Locate the cell with the specified text and output its [X, Y] center coordinate. 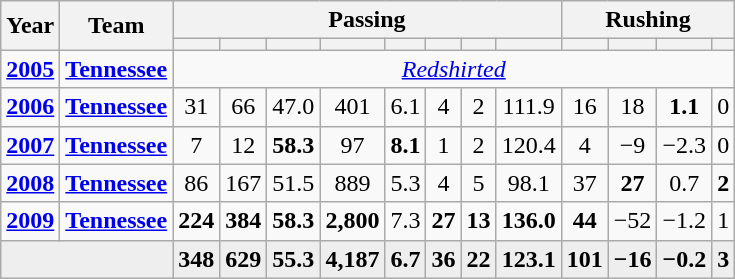
98.1 [528, 183]
Passing [367, 20]
16 [584, 107]
Rushing [648, 20]
0.7 [684, 183]
2009 [30, 221]
Year [30, 26]
66 [244, 107]
37 [584, 183]
3 [724, 259]
18 [632, 107]
86 [196, 183]
2007 [30, 145]
136.0 [528, 221]
−1.2 [684, 221]
2005 [30, 69]
6.7 [406, 259]
5.3 [406, 183]
13 [478, 221]
−0.2 [684, 259]
12 [244, 145]
−2.3 [684, 145]
8.1 [406, 145]
97 [352, 145]
401 [352, 107]
−16 [632, 259]
6.1 [406, 107]
51.5 [294, 183]
2,800 [352, 221]
7.3 [406, 221]
55.3 [294, 259]
123.1 [528, 259]
31 [196, 107]
101 [584, 259]
120.4 [528, 145]
348 [196, 259]
1.1 [684, 107]
2008 [30, 183]
4,187 [352, 259]
22 [478, 259]
224 [196, 221]
−52 [632, 221]
36 [444, 259]
7 [196, 145]
111.9 [528, 107]
167 [244, 183]
384 [244, 221]
Redshirted [454, 69]
629 [244, 259]
Team [116, 26]
2006 [30, 107]
47.0 [294, 107]
889 [352, 183]
−9 [632, 145]
5 [478, 183]
44 [584, 221]
